Output the (X, Y) coordinate of the center of the cell containing the given text.  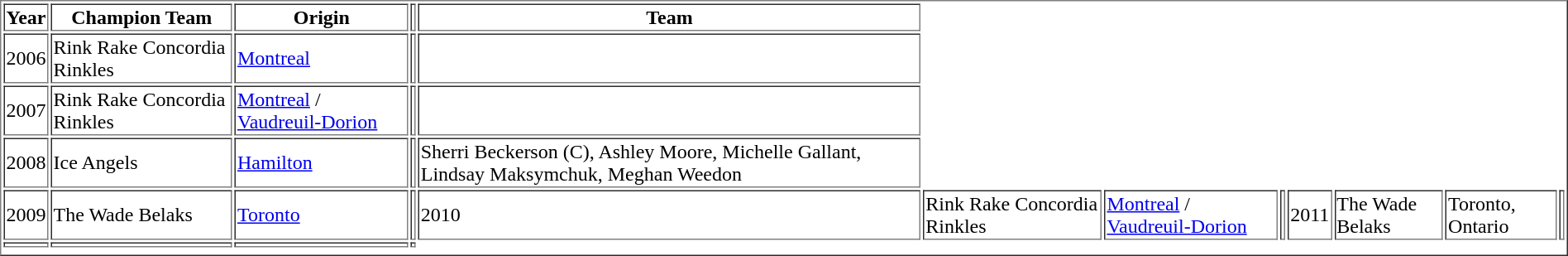
2007 (26, 111)
Hamilton (322, 162)
Champion Team (142, 17)
2006 (26, 58)
Montreal (322, 58)
2009 (26, 215)
Team (670, 17)
Toronto, Ontario (1501, 215)
Origin (322, 17)
Toronto (322, 215)
Ice Angels (142, 162)
2010 (670, 215)
2011 (1310, 215)
Sherri Beckerson (C), Ashley Moore, Michelle Gallant, Lindsay Maksymchuk, Meghan Weedon (670, 162)
2008 (26, 162)
Year (26, 17)
